Detect which cell encompasses the target text, then output its (x, y) center coordinate. 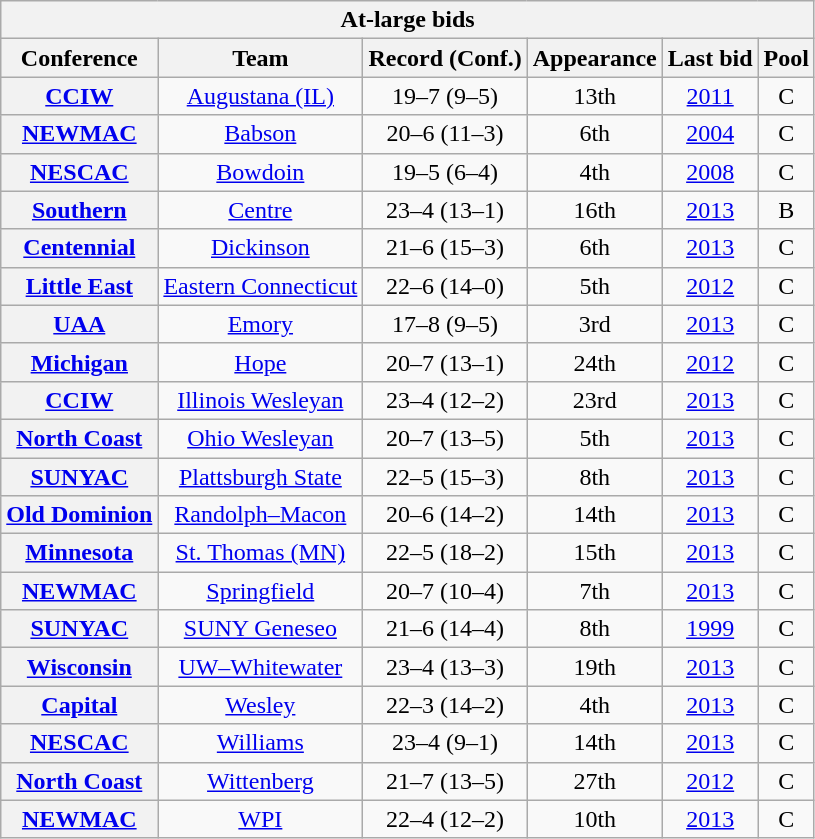
23–4 (9–1) (445, 743)
Team (260, 58)
Dickinson (260, 248)
22–5 (18–2) (445, 553)
2011 (710, 96)
3rd (594, 324)
Bowdoin (260, 172)
B (786, 210)
UAA (80, 324)
Michigan (80, 362)
Capital (80, 705)
22–6 (14–0) (445, 286)
16th (594, 210)
UW–Whitewater (260, 667)
17–8 (9–5) (445, 324)
10th (594, 819)
Hope (260, 362)
Augustana (IL) (260, 96)
2004 (710, 134)
Emory (260, 324)
St. Thomas (MN) (260, 553)
19–7 (9–5) (445, 96)
Williams (260, 743)
Springfield (260, 591)
WPI (260, 819)
20–7 (13–5) (445, 438)
24th (594, 362)
Ohio Wesleyan (260, 438)
Conference (80, 58)
Old Dominion (80, 515)
23–4 (12–2) (445, 400)
22–4 (12–2) (445, 819)
21–7 (13–5) (445, 781)
Southern (80, 210)
Eastern Connecticut (260, 286)
22–3 (14–2) (445, 705)
23–4 (13–3) (445, 667)
Minnesota (80, 553)
1999 (710, 629)
20–7 (10–4) (445, 591)
23rd (594, 400)
Record (Conf.) (445, 58)
23–4 (13–1) (445, 210)
SUNY Geneseo (260, 629)
Little East (80, 286)
19–5 (6–4) (445, 172)
Illinois Wesleyan (260, 400)
Last bid (710, 58)
Appearance (594, 58)
Wisconsin (80, 667)
Pool (786, 58)
13th (594, 96)
Wesley (260, 705)
27th (594, 781)
21–6 (15–3) (445, 248)
15th (594, 553)
Centre (260, 210)
At-large bids (408, 20)
7th (594, 591)
21–6 (14–4) (445, 629)
22–5 (15–3) (445, 477)
Centennial (80, 248)
Babson (260, 134)
2008 (710, 172)
20–6 (11–3) (445, 134)
19th (594, 667)
20–6 (14–2) (445, 515)
20–7 (13–1) (445, 362)
Wittenberg (260, 781)
Plattsburgh State (260, 477)
Randolph–Macon (260, 515)
